Return the (x, y) coordinate for the center point of the cell that contains the specified text.  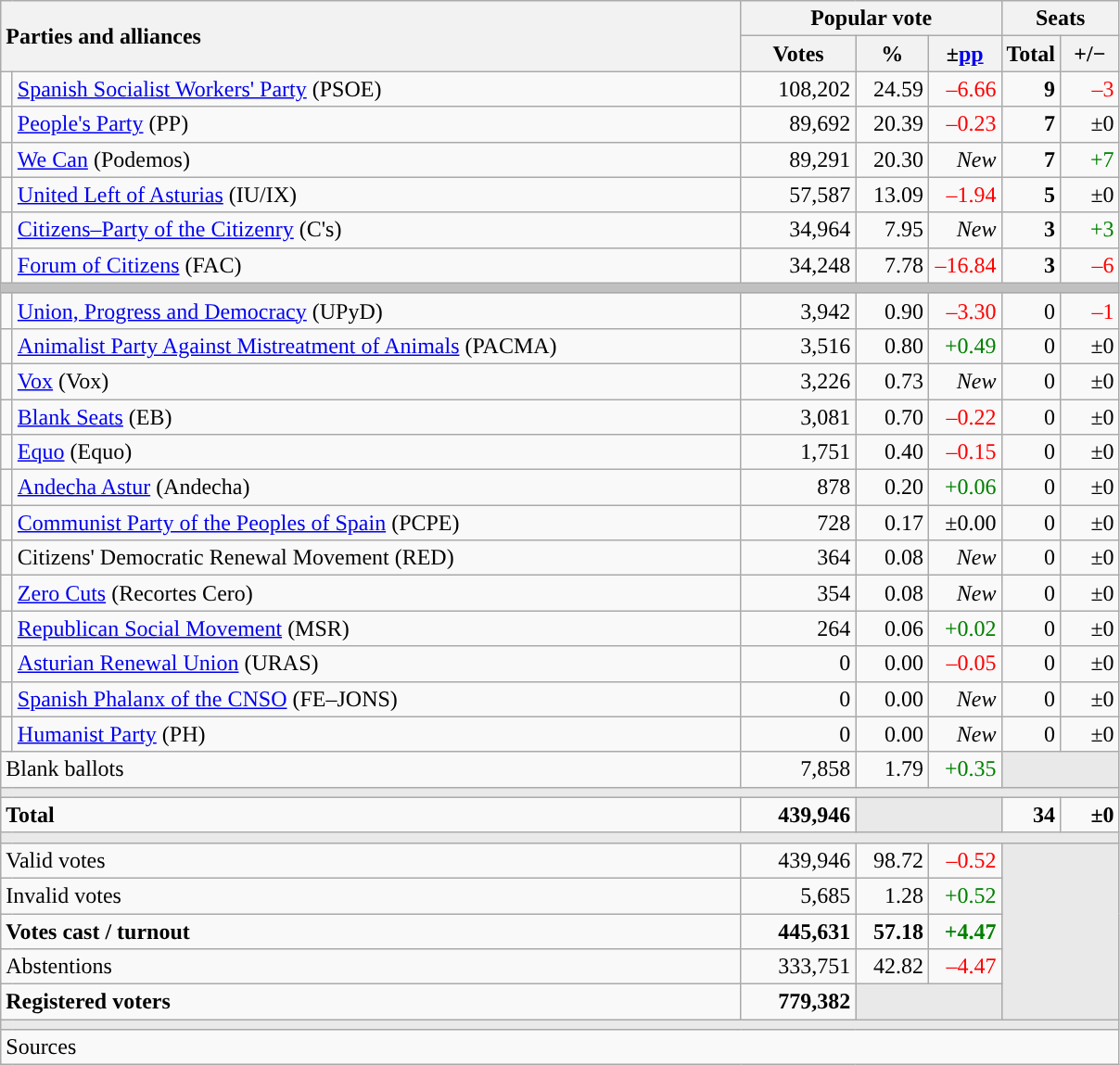
264 (798, 628)
98.72 (892, 860)
+0.52 (964, 895)
+0.49 (964, 346)
±0.00 (964, 523)
Popular vote (872, 19)
57.18 (892, 932)
Sources (560, 1047)
Zero Cuts (Recortes Cero) (376, 593)
Spanish Socialist Workers' Party (PSOE) (376, 89)
Spanish Phalanx of the CNSO (FE–JONS) (376, 699)
Votes cast / turnout (371, 932)
1.28 (892, 895)
–3 (1090, 89)
We Can (Podemos) (376, 159)
7.95 (892, 230)
7,858 (798, 769)
Humanist Party (PH) (376, 734)
Citizens' Democratic Renewal Movement (RED) (376, 558)
–1 (1090, 311)
445,631 (798, 932)
13.09 (892, 195)
Equo (Equo) (376, 452)
–16.84 (964, 265)
Valid votes (371, 860)
Citizens–Party of the Citizenry (C's) (376, 230)
34,964 (798, 230)
United Left of Asturias (IU/IX) (376, 195)
+/− (1090, 54)
34,248 (798, 265)
0.70 (892, 416)
5,685 (798, 895)
+3 (1090, 230)
Communist Party of the Peoples of Spain (PCPE) (376, 523)
3,081 (798, 416)
–0.22 (964, 416)
3,516 (798, 346)
20.39 (892, 124)
34 (1031, 815)
779,382 (798, 1002)
364 (798, 558)
Registered voters (371, 1002)
89,692 (798, 124)
333,751 (798, 967)
108,202 (798, 89)
0.20 (892, 488)
–3.30 (964, 311)
–0.23 (964, 124)
–1.94 (964, 195)
9 (1031, 89)
Animalist Party Against Mistreatment of Animals (PACMA) (376, 346)
Seats (1061, 19)
People's Party (PP) (376, 124)
Asturian Renewal Union (URAS) (376, 664)
57,587 (798, 195)
1,751 (798, 452)
Parties and alliances (371, 36)
3,226 (798, 381)
+7 (1090, 159)
7.78 (892, 265)
–6 (1090, 265)
0.80 (892, 346)
+0.35 (964, 769)
+0.02 (964, 628)
89,291 (798, 159)
1.79 (892, 769)
–0.05 (964, 664)
Abstentions (371, 967)
Union, Progress and Democracy (UPyD) (376, 311)
0.40 (892, 452)
Invalid votes (371, 895)
728 (798, 523)
0.17 (892, 523)
–4.47 (964, 967)
Republican Social Movement (MSR) (376, 628)
3,942 (798, 311)
–0.52 (964, 860)
–6.66 (964, 89)
0.06 (892, 628)
Votes (798, 54)
42.82 (892, 967)
878 (798, 488)
Vox (Vox) (376, 381)
5 (1031, 195)
Forum of Citizens (FAC) (376, 265)
+4.47 (964, 932)
0.90 (892, 311)
Blank Seats (EB) (376, 416)
24.59 (892, 89)
Blank ballots (371, 769)
0.73 (892, 381)
±pp (964, 54)
Andecha Astur (Andecha) (376, 488)
+0.06 (964, 488)
–0.15 (964, 452)
20.30 (892, 159)
% (892, 54)
354 (798, 593)
